Search for the cell housing the specified text and yield its [X, Y] center coordinate. 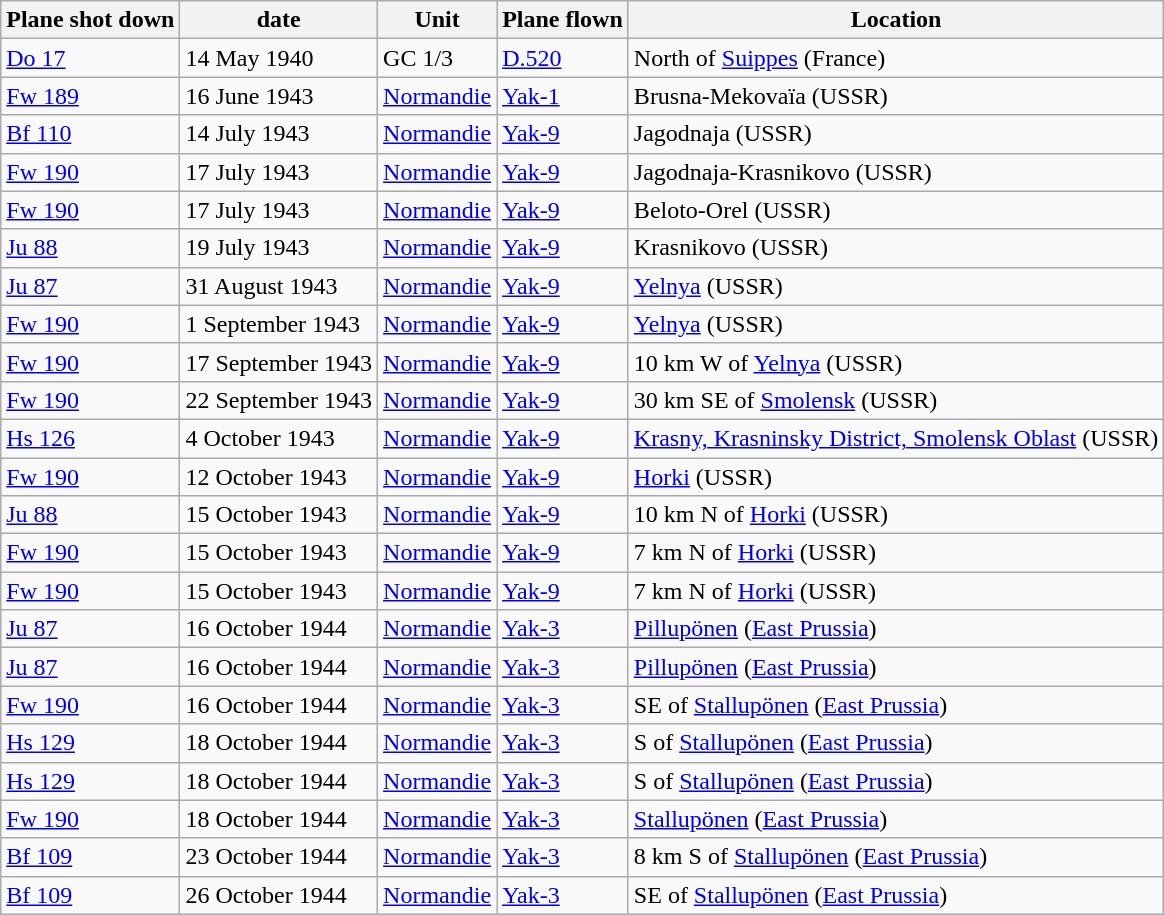
Hs 126 [90, 438]
Krasny, Krasninsky District, Smolensk Oblast (USSR) [896, 438]
Do 17 [90, 58]
Brusna-Mekovaïa (USSR) [896, 96]
17 September 1943 [279, 362]
Yak-1 [563, 96]
Plane flown [563, 20]
26 October 1944 [279, 895]
GC 1/3 [438, 58]
8 km S of Stallupönen (East Prussia) [896, 857]
Plane shot down [90, 20]
10 km N of Horki (USSR) [896, 515]
14 July 1943 [279, 134]
1 September 1943 [279, 324]
Jagodnaja-Krasnikovo (USSR) [896, 172]
D.520 [563, 58]
North of Suippes (France) [896, 58]
10 km W of Yelnya (USSR) [896, 362]
14 May 1940 [279, 58]
30 km SE of Smolensk (USSR) [896, 400]
Unit [438, 20]
4 October 1943 [279, 438]
date [279, 20]
Bf 110 [90, 134]
12 October 1943 [279, 477]
23 October 1944 [279, 857]
Krasnikovo (USSR) [896, 248]
Stallupönen (East Prussia) [896, 819]
22 September 1943 [279, 400]
31 August 1943 [279, 286]
Horki (USSR) [896, 477]
16 June 1943 [279, 96]
Beloto-Orel (USSR) [896, 210]
Fw 189 [90, 96]
19 July 1943 [279, 248]
Location [896, 20]
Jagodnaja (USSR) [896, 134]
